Return the (X, Y) coordinate for the center point of the cell that contains the specified text.  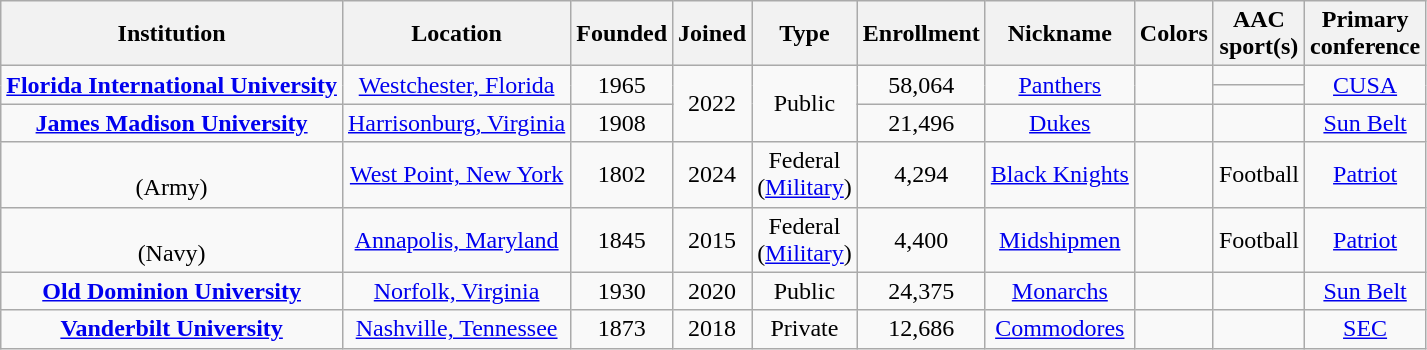
Nickname (1060, 34)
Old Dominion University (172, 291)
Annapolis, Maryland (456, 240)
1965 (622, 85)
Florida International University (172, 85)
Founded (622, 34)
Westchester, Florida (456, 85)
Vanderbilt University (172, 329)
2015 (712, 240)
Black Knights (1060, 174)
12,686 (921, 329)
Panthers (1060, 85)
SEC (1364, 329)
2022 (712, 104)
4,400 (921, 240)
2024 (712, 174)
Colors (1174, 34)
Private (805, 329)
Harrisonburg, Virginia (456, 123)
1908 (622, 123)
4,294 (921, 174)
24,375 (921, 291)
(Army) (172, 174)
2020 (712, 291)
21,496 (921, 123)
(Navy) (172, 240)
James Madison University (172, 123)
Joined (712, 34)
Norfolk, Virginia (456, 291)
1930 (622, 291)
1845 (622, 240)
Institution (172, 34)
1802 (622, 174)
Monarchs (1060, 291)
AACsport(s) (1258, 34)
58,064 (921, 85)
Midshipmen (1060, 240)
1873 (622, 329)
Enrollment (921, 34)
Primaryconference (1364, 34)
Dukes (1060, 123)
CUSA (1364, 85)
Location (456, 34)
West Point, New York (456, 174)
Commodores (1060, 329)
Nashville, Tennessee (456, 329)
Type (805, 34)
2018 (712, 329)
